Output the (x, y) coordinate of the center of the cell containing the given text.  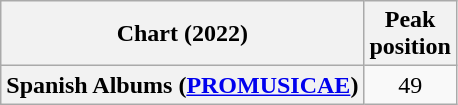
Chart (2022) (182, 34)
Spanish Albums (PROMUSICAE) (182, 85)
Peakposition (410, 34)
49 (410, 85)
